Return the (X, Y) coordinate for the center point of the cell that contains the specified text.  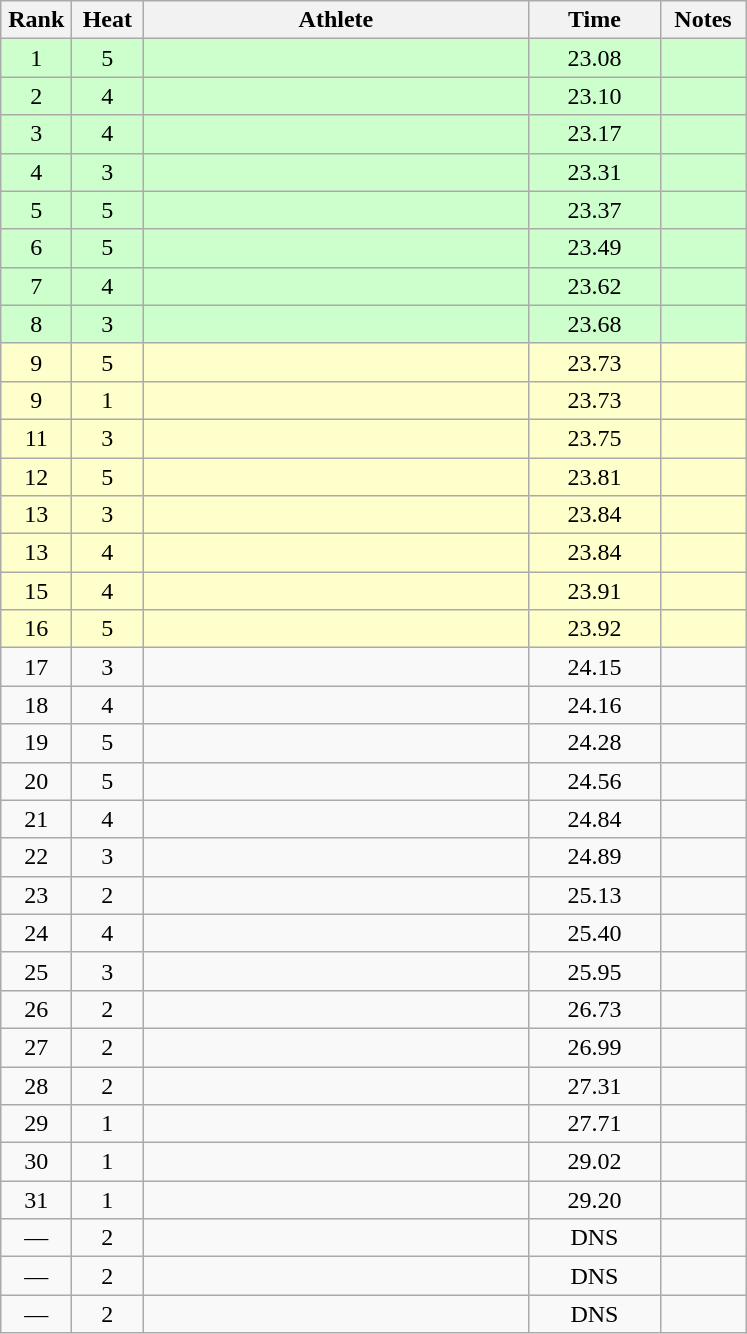
12 (36, 477)
23.62 (594, 286)
24.16 (594, 705)
26.73 (594, 1009)
29 (36, 1124)
22 (36, 857)
24.15 (594, 667)
27 (36, 1047)
26.99 (594, 1047)
29.20 (594, 1200)
23.08 (594, 58)
23.49 (594, 248)
29.02 (594, 1162)
31 (36, 1200)
27.71 (594, 1124)
24.89 (594, 857)
6 (36, 248)
23.91 (594, 591)
23.10 (594, 96)
25.40 (594, 933)
17 (36, 667)
23.37 (594, 210)
20 (36, 781)
25 (36, 971)
23.31 (594, 172)
26 (36, 1009)
24 (36, 933)
18 (36, 705)
27.31 (594, 1085)
Time (594, 20)
23.92 (594, 629)
21 (36, 819)
30 (36, 1162)
24.84 (594, 819)
23.68 (594, 324)
Athlete (336, 20)
23.75 (594, 438)
15 (36, 591)
24.28 (594, 743)
Heat (108, 20)
7 (36, 286)
19 (36, 743)
Rank (36, 20)
11 (36, 438)
Notes (703, 20)
28 (36, 1085)
25.95 (594, 971)
23.17 (594, 134)
23 (36, 895)
8 (36, 324)
24.56 (594, 781)
25.13 (594, 895)
23.81 (594, 477)
16 (36, 629)
